Output the (X, Y) coordinate of the center of the cell containing the given text.  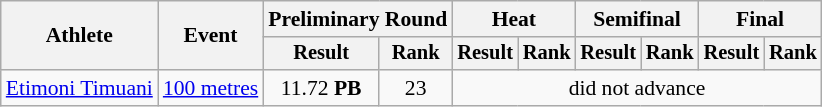
did not advance (636, 88)
Final (760, 19)
Preliminary Round (358, 19)
23 (416, 88)
Event (210, 36)
Athlete (80, 36)
Semifinal (636, 19)
Etimoni Timuani (80, 88)
100 metres (210, 88)
Heat (514, 19)
11.72 PB (321, 88)
